Return (X, Y) of the center of cell containing provided text 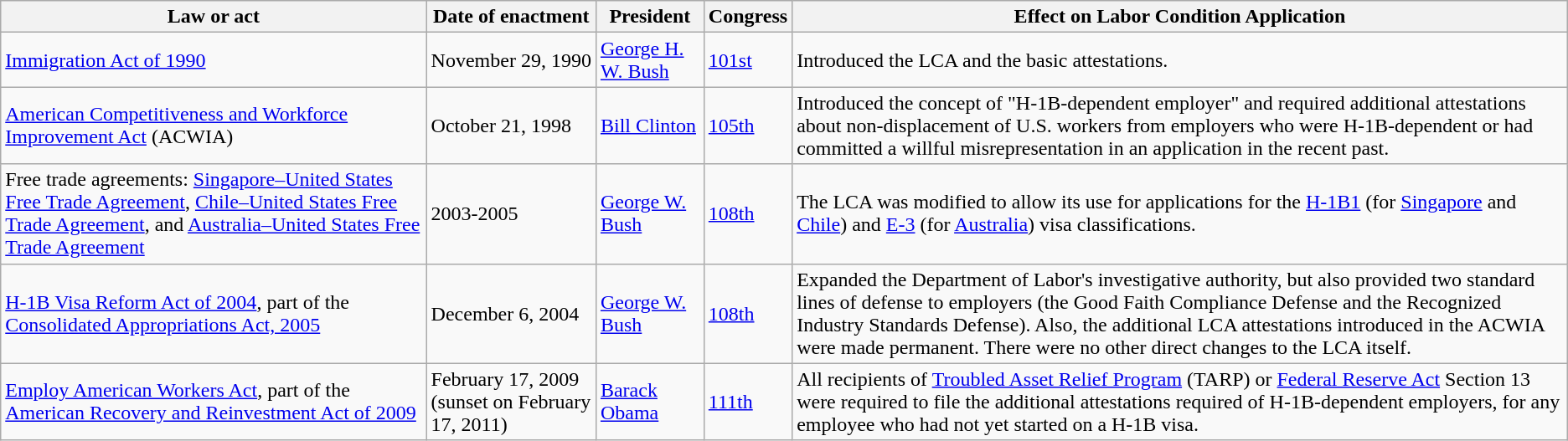
October 21, 1998 (511, 126)
Congress (747, 17)
Introduced the LCA and the basic attestations. (1180, 60)
Employ American Workers Act, part of the American Recovery and Reinvestment Act of 2009 (214, 402)
President (650, 17)
111th (747, 402)
The LCA was modified to allow its use for applications for the H-1B1 (for Singapore and Chile) and E-3 (for Australia) visa classifications. (1180, 214)
December 6, 2004 (511, 313)
Immigration Act of 1990 (214, 60)
105th (747, 126)
Date of enactment (511, 17)
101st (747, 60)
George H. W. Bush (650, 60)
Bill Clinton (650, 126)
Barack Obama (650, 402)
February 17, 2009 (sunset on February 17, 2011) (511, 402)
H-1B Visa Reform Act of 2004, part of the Consolidated Appropriations Act, 2005 (214, 313)
2003-2005 (511, 214)
Effect on Labor Condition Application (1180, 17)
American Competitiveness and Workforce Improvement Act (ACWIA) (214, 126)
Law or act (214, 17)
November 29, 1990 (511, 60)
